Return (x, y) of the center of cell containing provided text 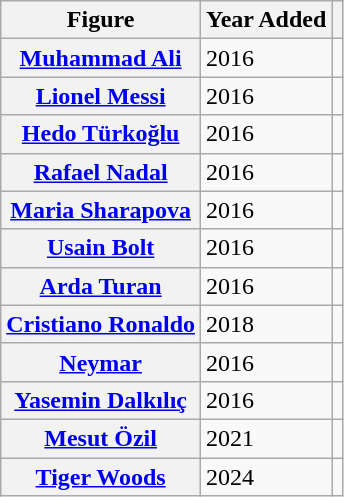
2021 (266, 438)
Maria Sharapova (101, 210)
Neymar (101, 362)
Cristiano Ronaldo (101, 324)
Tiger Woods (101, 477)
Yasemin Dalkılıç (101, 400)
Muhammad Ali (101, 58)
Hedo Türkoğlu (101, 134)
Year Added (266, 20)
Rafael Nadal (101, 172)
Arda Turan (101, 286)
Figure (101, 20)
Mesut Özil (101, 438)
2018 (266, 324)
Lionel Messi (101, 96)
Usain Bolt (101, 248)
2024 (266, 477)
